Output the (X, Y) coordinate of the center of the cell containing the given text.  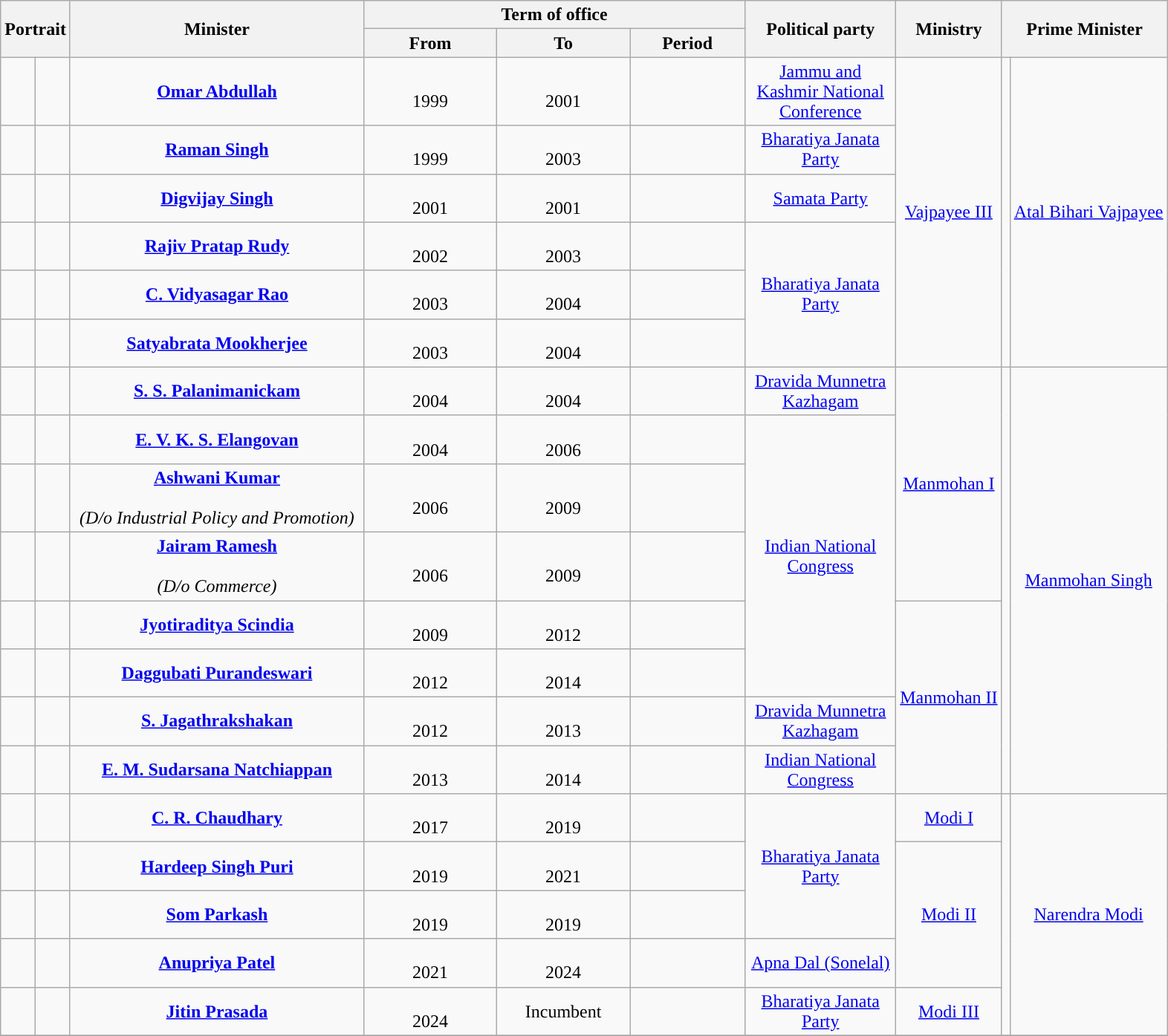
C. Vidyasagar Rao (217, 294)
Minister (217, 29)
Som Parkash (217, 915)
Apna Dal (Sonelal) (820, 962)
Satyabrata Mookherjee (217, 343)
S. Jagathrakshakan (217, 722)
Prime Minister (1085, 29)
Raman Singh (217, 150)
Period (688, 43)
2017 (429, 818)
Daggubati Purandeswari (217, 673)
From (429, 43)
2002 (429, 247)
Jammu and Kashmir National Conference (820, 91)
S. S. Palanimanickam (217, 391)
Samata Party (820, 198)
Jitin Prasada (217, 1011)
E. M. Sudarsana Natchiappan (217, 769)
Portrait (36, 29)
Incumbent (563, 1011)
Atal Bihari Vajpayee (1088, 212)
Manmohan Singh (1088, 580)
Political party (820, 29)
Manmohan II (949, 697)
Hardeep Singh Puri (217, 866)
Omar Abdullah (217, 91)
Rajiv Pratap Rudy (217, 247)
Jyotiraditya Scindia (217, 624)
Ministry (949, 29)
Modi I (949, 818)
Jairam Ramesh(D/o Commerce) (217, 566)
To (563, 43)
Modi III (949, 1011)
Ashwani Kumar(D/o Industrial Policy and Promotion) (217, 498)
E. V. K. S. Elangovan (217, 440)
Digvijay Singh (217, 198)
Manmohan I (949, 483)
Vajpayee III (949, 212)
Modi II (949, 915)
Term of office (554, 15)
C. R. Chaudhary (217, 818)
Anupriya Patel (217, 962)
Narendra Modi (1088, 915)
